Search for the cell housing the specified text and yield its [X, Y] center coordinate. 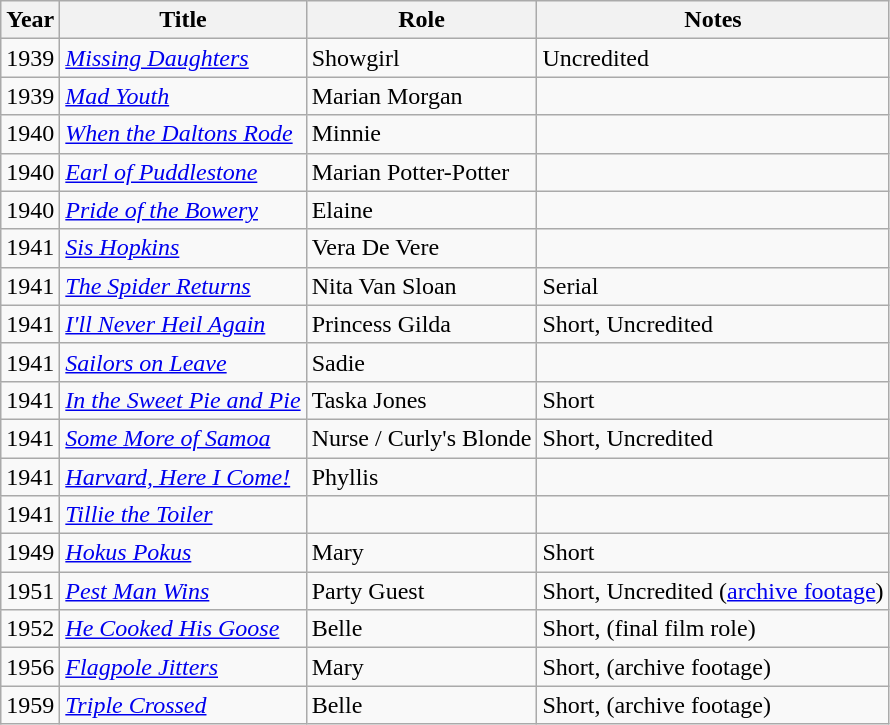
Flagpole Jitters [183, 667]
Nita Van Sloan [422, 286]
Title [183, 20]
Taska Jones [422, 400]
Missing Daughters [183, 58]
Role [422, 20]
The Spider Returns [183, 286]
Short, (final film role) [713, 629]
Sadie [422, 362]
Party Guest [422, 591]
When the Daltons Rode [183, 134]
Showgirl [422, 58]
Year [30, 20]
1956 [30, 667]
Sis Hopkins [183, 248]
Sailors on Leave [183, 362]
Marian Morgan [422, 96]
Minnie [422, 134]
Vera De Vere [422, 248]
Earl of Puddlestone [183, 172]
Mad Youth [183, 96]
Elaine [422, 210]
Uncredited [713, 58]
He Cooked His Goose [183, 629]
Pest Man Wins [183, 591]
Triple Crossed [183, 705]
Some More of Samoa [183, 438]
Harvard, Here I Come! [183, 477]
In the Sweet Pie and Pie [183, 400]
Marian Potter-Potter [422, 172]
Short, Uncredited (archive footage) [713, 591]
I'll Never Heil Again [183, 324]
1949 [30, 553]
Notes [713, 20]
Serial [713, 286]
Pride of the Bowery [183, 210]
1951 [30, 591]
Nurse / Curly's Blonde [422, 438]
1959 [30, 705]
Hokus Pokus [183, 553]
1952 [30, 629]
Phyllis [422, 477]
Tillie the Toiler [183, 515]
Princess Gilda [422, 324]
